For the text-containing cell, return its midpoint in [X, Y] coordinate format. 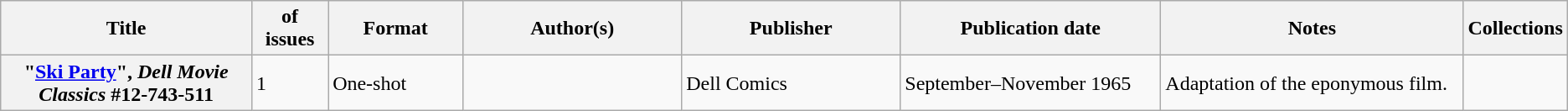
Format [395, 29]
Adaptation of the eponymous film. [1312, 82]
Collections [1515, 29]
Notes [1312, 29]
Dell Comics [791, 82]
September–November 1965 [1030, 82]
Publication date [1030, 29]
"Ski Party", Dell Movie Classics #12-743-511 [126, 82]
1 [290, 82]
of issues [290, 29]
One-shot [395, 82]
Publisher [791, 29]
Title [126, 29]
Author(s) [573, 29]
